Return the (X, Y) coordinate for the center point of the cell that contains the specified text.  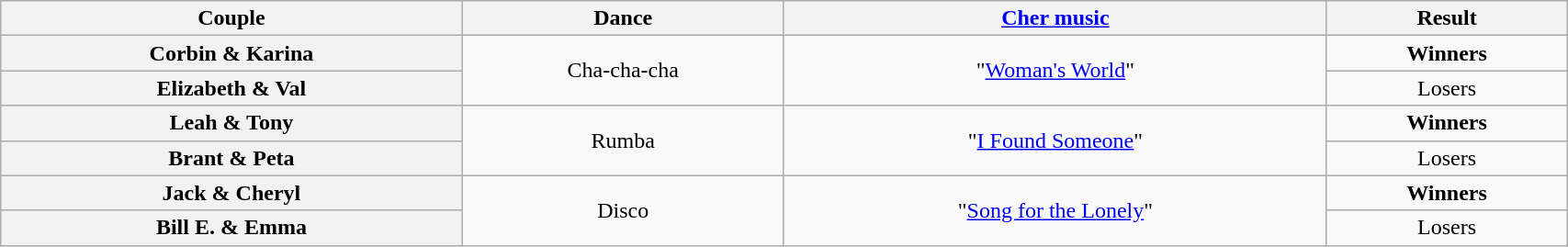
Disco (623, 210)
Cha-cha-cha (623, 71)
Dance (623, 18)
Bill E. & Emma (231, 228)
Couple (231, 18)
Corbin & Karina (231, 53)
Rumba (623, 140)
Elizabeth & Val (231, 88)
Leah & Tony (231, 123)
"Woman's World" (1055, 71)
"I Found Someone" (1055, 140)
Jack & Cheryl (231, 193)
Cher music (1055, 18)
Result (1446, 18)
Brant & Peta (231, 158)
"Song for the Lonely" (1055, 210)
